Provide the (x, y) coordinate of the cell's center where the given text is located.  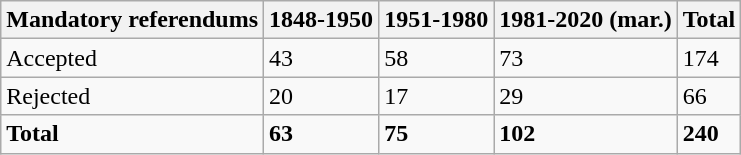
29 (586, 96)
73 (586, 58)
75 (436, 134)
Mandatory referendums (132, 20)
174 (709, 58)
63 (322, 134)
43 (322, 58)
1951-1980 (436, 20)
240 (709, 134)
102 (586, 134)
66 (709, 96)
Accepted (132, 58)
Rejected (132, 96)
17 (436, 96)
1981-2020 (mar.) (586, 20)
20 (322, 96)
1848-1950 (322, 20)
58 (436, 58)
